Detect which cell encompasses the target text, then output its (X, Y) center coordinate. 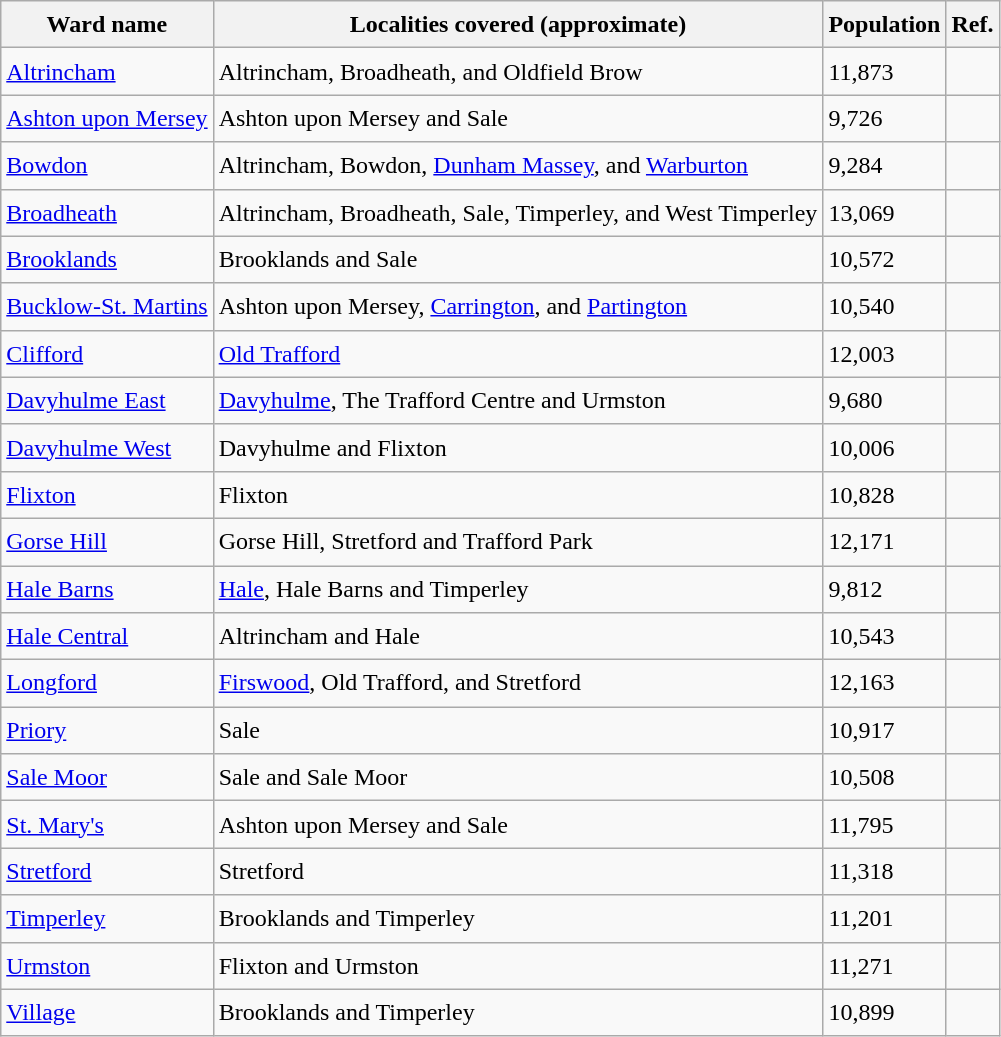
13,069 (884, 212)
Localities covered (approximate) (518, 24)
10,508 (884, 778)
Brooklands (107, 260)
Altrincham and Hale (518, 636)
10,572 (884, 260)
Gorse Hill, Stretford and Trafford Park (518, 542)
10,828 (884, 494)
Hale Barns (107, 590)
Sale and Sale Moor (518, 778)
Ward name (107, 24)
Sale (518, 730)
Bucklow-St. Martins (107, 306)
Firswood, Old Trafford, and Stretford (518, 684)
12,163 (884, 684)
9,726 (884, 118)
9,284 (884, 166)
Clifford (107, 354)
Flixton and Urmston (518, 966)
Population (884, 24)
Sale Moor (107, 778)
St. Mary's (107, 824)
9,812 (884, 590)
12,171 (884, 542)
Davyhulme West (107, 448)
Brooklands and Sale (518, 260)
10,540 (884, 306)
10,899 (884, 1012)
Ashton upon Mersey (107, 118)
11,201 (884, 918)
10,543 (884, 636)
11,271 (884, 966)
Altrincham (107, 72)
12,003 (884, 354)
Priory (107, 730)
Altrincham, Broadheath, Sale, Timperley, and West Timperley (518, 212)
Gorse Hill (107, 542)
Village (107, 1012)
11,795 (884, 824)
Ashton upon Mersey, Carrington, and Partington (518, 306)
10,917 (884, 730)
11,873 (884, 72)
Davyhulme, The Trafford Centre and Urmston (518, 400)
Ref. (972, 24)
Hale, Hale Barns and Timperley (518, 590)
10,006 (884, 448)
Hale Central (107, 636)
Broadheath (107, 212)
Altrincham, Broadheath, and Oldfield Brow (518, 72)
Urmston (107, 966)
Davyhulme and Flixton (518, 448)
9,680 (884, 400)
Bowdon (107, 166)
Altrincham, Bowdon, Dunham Massey, and Warburton (518, 166)
11,318 (884, 872)
Timperley (107, 918)
Longford (107, 684)
Davyhulme East (107, 400)
Old Trafford (518, 354)
